Return the (x, y) coordinate for the center point of the cell that contains the specified text.  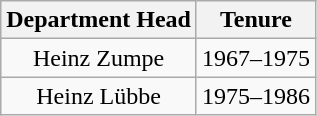
Heinz Lübbe (99, 96)
Tenure (256, 20)
Heinz Zumpe (99, 58)
1967–1975 (256, 58)
Department Head (99, 20)
1975–1986 (256, 96)
